Extract the [x, y] coordinate from the center of the cell holding the provided text.  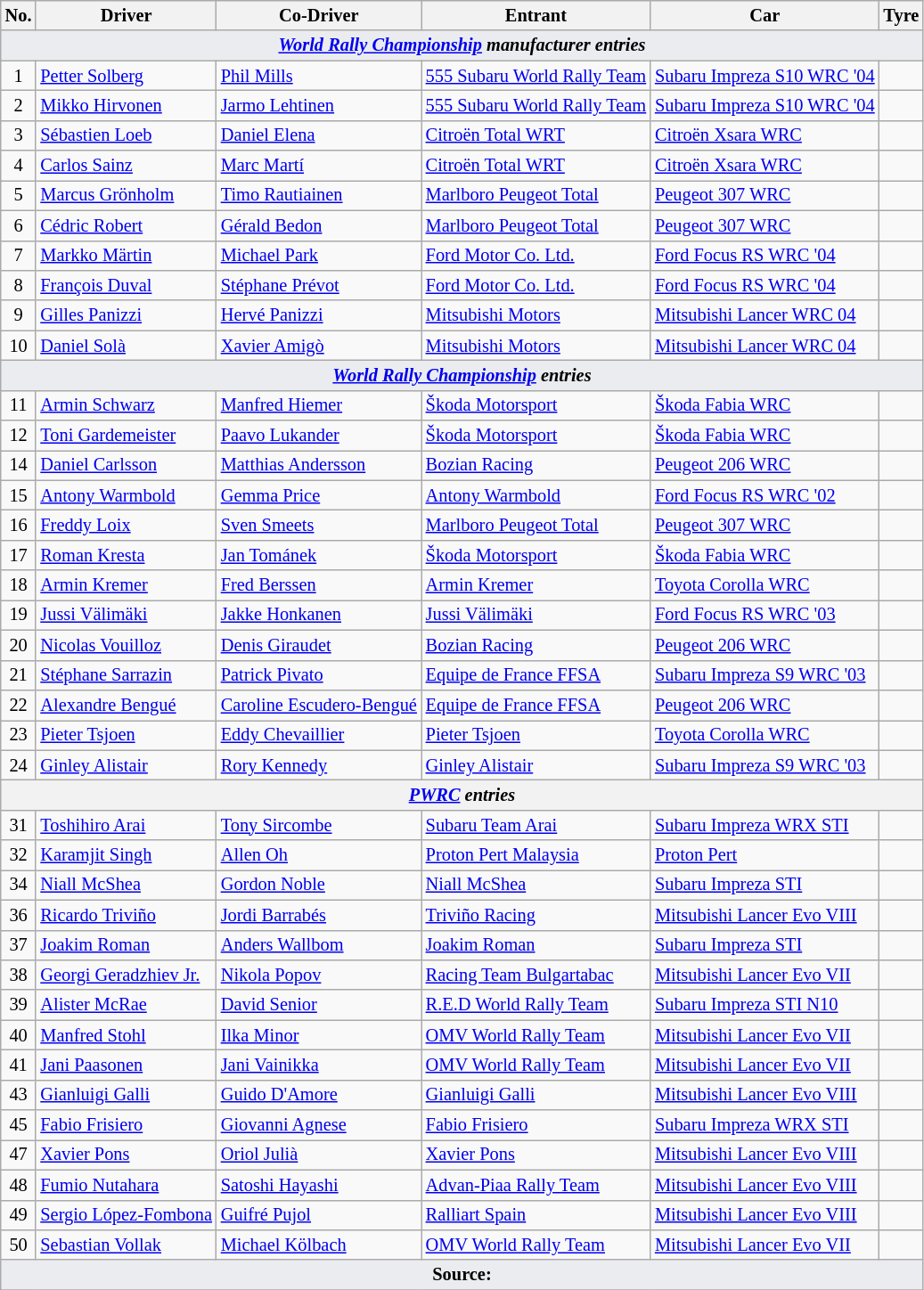
Rory Kennedy [319, 765]
18 [19, 585]
Giovanni Agnese [319, 1125]
5 [19, 195]
Ilka Minor [319, 1035]
48 [19, 1185]
14 [19, 465]
Jarmo Lehtinen [319, 105]
Fred Berssen [319, 585]
8 [19, 285]
François Duval [126, 285]
12 [19, 436]
4 [19, 166]
9 [19, 315]
2 [19, 105]
Proton Pert Malaysia [536, 855]
40 [19, 1035]
Matthias Andersson [319, 465]
3 [19, 135]
41 [19, 1065]
39 [19, 1005]
34 [19, 885]
Car [765, 15]
Oriol Julià [319, 1155]
Roman Kresta [126, 555]
Triviño Racing [536, 915]
Ricardo Triviño [126, 915]
Marcus Grönholm [126, 195]
Alister McRae [126, 1005]
Entrant [536, 15]
Freddy Loix [126, 525]
Mikko Hirvonen [126, 105]
Manfred Hiemer [319, 405]
Marc Martí [319, 166]
Jakke Honkanen [319, 615]
Michael Park [319, 256]
Driver [126, 15]
Paavo Lukander [319, 436]
Anders Wallbom [319, 945]
Daniel Carlsson [126, 465]
1 [19, 76]
Jan Tománek [319, 555]
Caroline Escudero-Bengué [319, 705]
Advan-Piaa Rally Team [536, 1185]
37 [19, 945]
Phil Mills [319, 76]
Carlos Sainz [126, 166]
11 [19, 405]
David Senior [319, 1005]
32 [19, 855]
16 [19, 525]
Sergio López-Fombona [126, 1215]
31 [19, 825]
Daniel Elena [319, 135]
22 [19, 705]
15 [19, 495]
38 [19, 975]
Alexandre Bengué [126, 705]
45 [19, 1125]
Sebastian Vollak [126, 1245]
Nicolas Vouilloz [126, 645]
49 [19, 1215]
47 [19, 1155]
No. [19, 15]
21 [19, 675]
Denis Giraudet [319, 645]
Manfred Stohl [126, 1035]
Guifré Pujol [319, 1215]
Timo Rautiainen [319, 195]
Sven Smeets [319, 525]
Nikola Popov [319, 975]
Jordi Barrabés [319, 915]
Gilles Panizzi [126, 315]
Stéphane Sarrazin [126, 675]
19 [19, 615]
Subaru Impreza STI N10 [765, 1005]
Toni Gardemeister [126, 436]
24 [19, 765]
Armin Schwarz [126, 405]
Tony Sircombe [319, 825]
Hervé Panizzi [319, 315]
Racing Team Bulgartabac [536, 975]
23 [19, 735]
World Rally Championship entries [462, 375]
World Rally Championship manufacturer entries [462, 45]
Stéphane Prévot [319, 285]
36 [19, 915]
Petter Solberg [126, 76]
Guido D'Amore [319, 1095]
Fumio Nutahara [126, 1185]
Gordon Noble [319, 885]
Cédric Robert [126, 225]
Karamjit Singh [126, 855]
Eddy Chevaillier [319, 735]
10 [19, 346]
Tyre [902, 15]
Allen Oh [319, 855]
Ralliart Spain [536, 1215]
Markko Märtin [126, 256]
PWRC entries [462, 795]
Patrick Pivato [319, 675]
7 [19, 256]
Daniel Solà [126, 346]
Co-Driver [319, 15]
Georgi Geradzhiev Jr. [126, 975]
Gérald Bedon [319, 225]
Jani Paasonen [126, 1065]
6 [19, 225]
Xavier Amigò [319, 346]
Source: [462, 1275]
17 [19, 555]
Satoshi Hayashi [319, 1185]
Jani Vainikka [319, 1065]
Ford Focus RS WRC '03 [765, 615]
R.E.D World Rally Team [536, 1005]
43 [19, 1095]
Sébastien Loeb [126, 135]
50 [19, 1245]
20 [19, 645]
Ford Focus RS WRC '02 [765, 495]
Subaru Team Arai [536, 825]
Gemma Price [319, 495]
Michael Kölbach [319, 1245]
Proton Pert [765, 855]
Toshihiro Arai [126, 825]
